Scan for the cell matching the given text and deliver its (X, Y) coordinate at center. 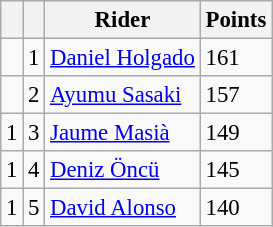
David Alonso (122, 208)
157 (236, 95)
Rider (122, 20)
5 (34, 208)
140 (236, 208)
Jaume Masià (122, 133)
Ayumu Sasaki (122, 95)
2 (34, 95)
Points (236, 20)
3 (34, 133)
Daniel Holgado (122, 58)
149 (236, 133)
Deniz Öncü (122, 170)
161 (236, 58)
4 (34, 170)
145 (236, 170)
